Provide the (X, Y) coordinate of the cell's center where the given text is located.  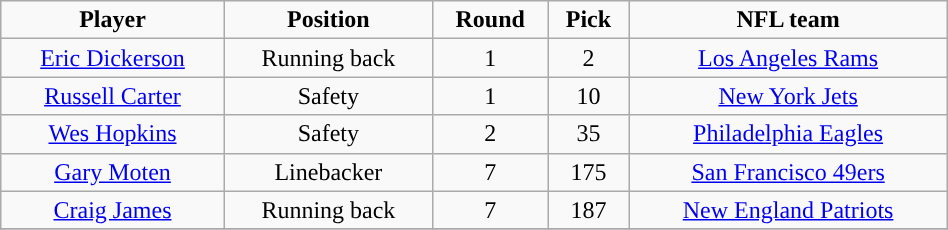
San Francisco 49ers (788, 172)
NFL team (788, 20)
Round (490, 20)
Russell Carter (113, 96)
35 (588, 134)
Linebacker (328, 172)
175 (588, 172)
New England Patriots (788, 210)
187 (588, 210)
Eric Dickerson (113, 58)
10 (588, 96)
Position (328, 20)
New York Jets (788, 96)
Wes Hopkins (113, 134)
Player (113, 20)
Craig James (113, 210)
Pick (588, 20)
Los Angeles Rams (788, 58)
Philadelphia Eagles (788, 134)
Gary Moten (113, 172)
